Return (x, y) of the center of cell containing provided text 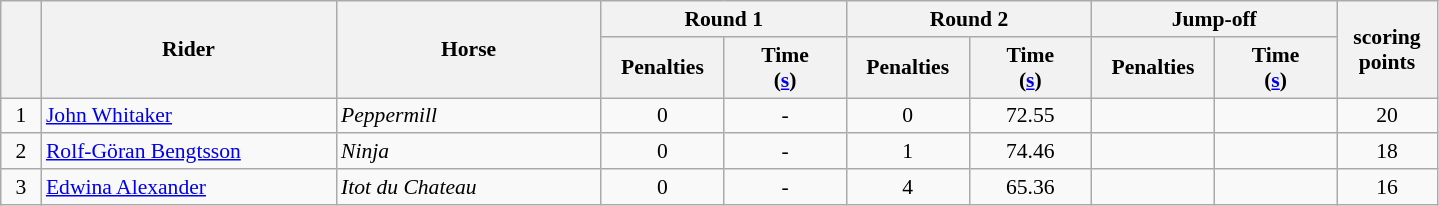
Ninja (468, 152)
Round 2 (968, 19)
65.36 (1030, 187)
2 (21, 152)
Edwina Alexander (188, 187)
3 (21, 187)
Itot du Chateau (468, 187)
scoringpoints (1387, 50)
Rider (188, 50)
74.46 (1030, 152)
72.55 (1030, 116)
Jump-off (1214, 19)
Round 1 (724, 19)
Peppermill (468, 116)
Rolf-Göran Bengtsson (188, 152)
Horse (468, 50)
4 (908, 187)
18 (1387, 152)
16 (1387, 187)
John Whitaker (188, 116)
20 (1387, 116)
